Determine the (x, y) coordinate at the center of the cell enclosing the given text.  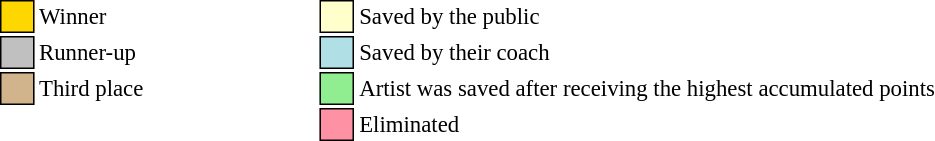
Winner (90, 16)
Runner-up (90, 52)
Third place (90, 88)
